Pinpoint the cell where the given text exists, returning its (x, y) midpoint coordinate. 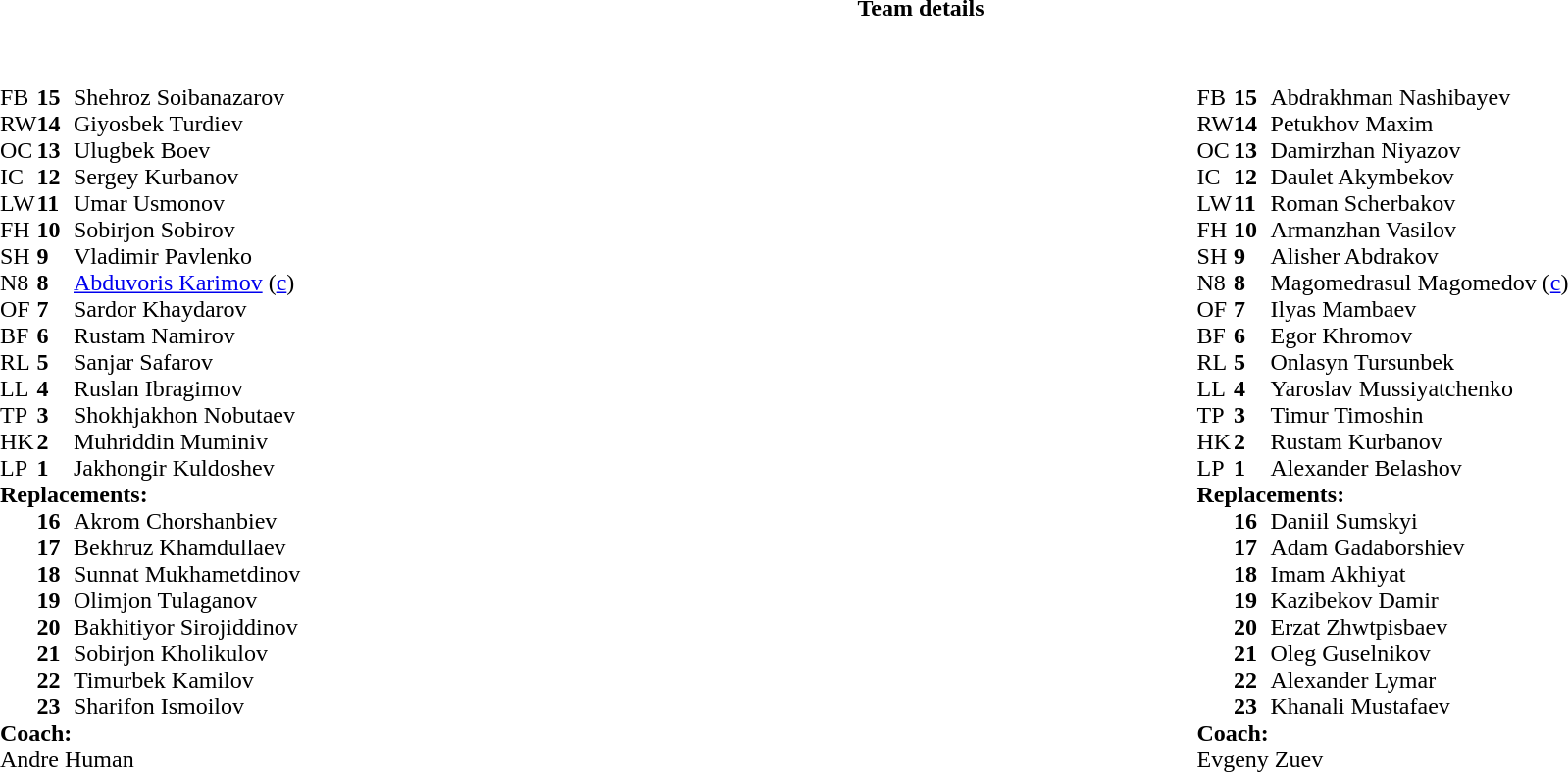
Abduvoris Karimov (c) (186, 283)
Sunnat Mukhametdinov (186, 575)
Sobirjon Sobirov (186, 230)
Jakhongir Kuldoshev (186, 469)
Shehroz Soibanazarov (186, 98)
Vladimir Pavlenko (186, 257)
Sobirjon Kholikulov (186, 653)
Sergey Kurbanov (186, 177)
Sharifon Ismoilov (186, 706)
Coach: (150, 734)
Shokhjakhon Nobutaev (186, 416)
Bakhitiyor Sirojiddinov (186, 628)
Rustam Namirov (186, 335)
Muhriddin Muminiv (186, 441)
Sardor Khaydarov (186, 310)
Umar Usmonov (186, 204)
Replacements: (150, 494)
Bekhruz Khamdullaev (186, 547)
Ruslan Ibragimov (186, 388)
Ulugbek Boev (186, 151)
Timurbek Kamilov (186, 681)
Giyosbek Turdiev (186, 124)
Sanjar Safarov (186, 363)
Olimjon Tulaganov (186, 600)
Akrom Chorshanbiev (186, 522)
